Pinpoint the cell where the given text exists, returning its [x, y] midpoint coordinate. 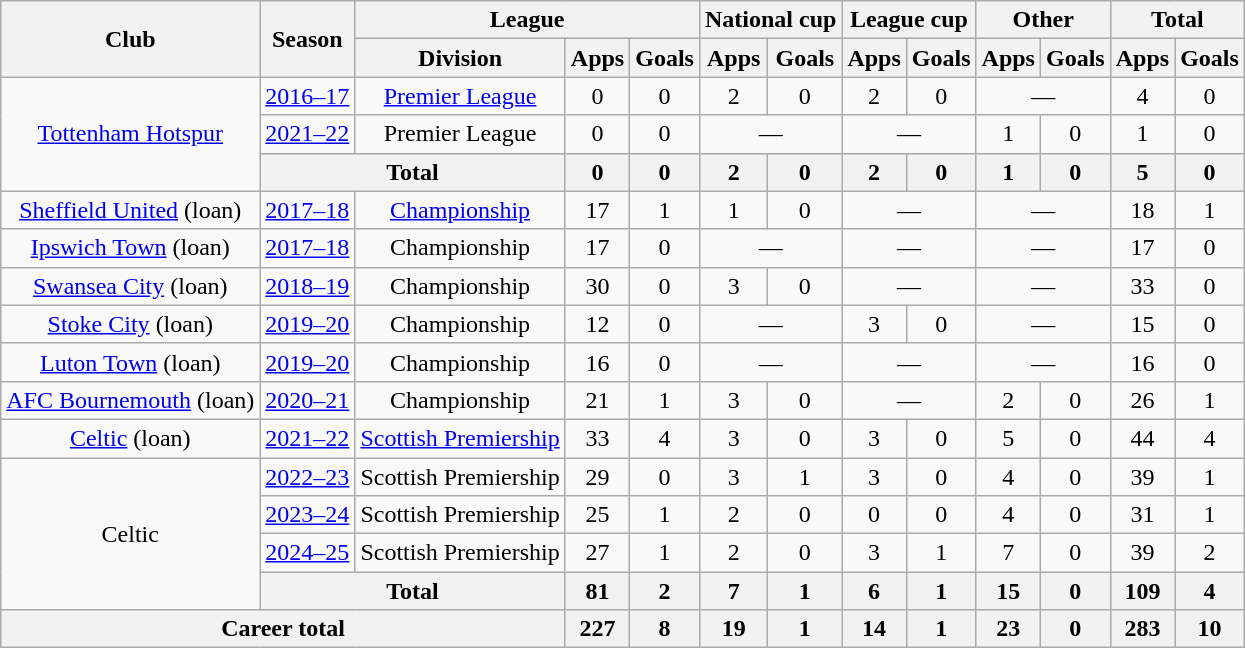
Ipswich Town (loan) [130, 248]
14 [874, 629]
227 [597, 629]
12 [597, 324]
81 [597, 591]
29 [597, 477]
Luton Town (loan) [130, 362]
109 [1142, 591]
19 [733, 629]
30 [597, 286]
2023–24 [308, 515]
18 [1142, 210]
31 [1142, 515]
National cup [770, 20]
26 [1142, 400]
8 [665, 629]
44 [1142, 438]
League cup [909, 20]
23 [1008, 629]
283 [1142, 629]
League [528, 20]
Division [460, 58]
21 [597, 400]
Career total [284, 629]
2018–19 [308, 286]
Season [308, 39]
Sheffield United (loan) [130, 210]
10 [1210, 629]
Stoke City (loan) [130, 324]
2020–21 [308, 400]
2024–25 [308, 553]
Club [130, 39]
6 [874, 591]
Celtic [130, 534]
Swansea City (loan) [130, 286]
27 [597, 553]
2016–17 [308, 96]
2022–23 [308, 477]
Tottenham Hotspur [130, 134]
25 [597, 515]
Celtic (loan) [130, 438]
Other [1043, 20]
AFC Bournemouth (loan) [130, 400]
